Determine the (X, Y) coordinate at the center of the cell enclosing the given text.  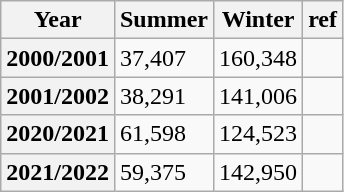
2020/2021 (58, 134)
2021/2022 (58, 172)
2001/2002 (58, 96)
141,006 (258, 96)
160,348 (258, 58)
38,291 (164, 96)
124,523 (258, 134)
37,407 (164, 58)
Summer (164, 20)
Winter (258, 20)
ref (323, 20)
61,598 (164, 134)
59,375 (164, 172)
2000/2001 (58, 58)
142,950 (258, 172)
Year (58, 20)
